Identify which cell holds the provided text, then report its (X, Y) central coordinate. 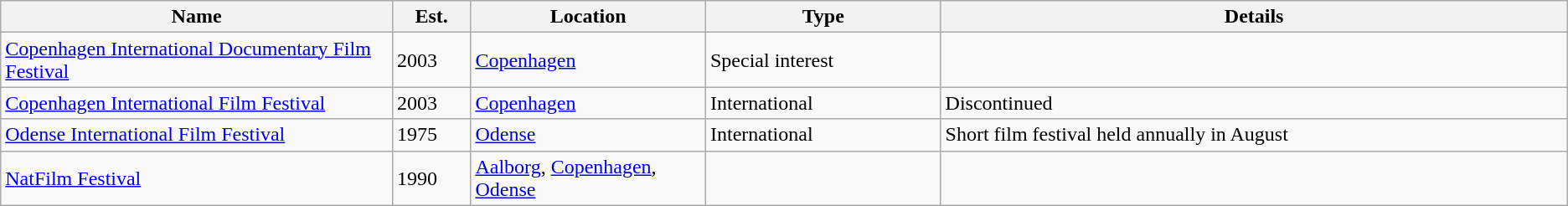
NatFilm Festival (197, 178)
Short film festival held annually in August (1254, 135)
Copenhagen International Film Festival (197, 103)
Location (588, 17)
Copenhagen International Documentary Film Festival (197, 60)
Details (1254, 17)
Est. (431, 17)
1990 (431, 178)
Discontinued (1254, 103)
Special interest (823, 60)
Odense International Film Festival (197, 135)
Name (197, 17)
Type (823, 17)
Odense (588, 135)
Aalborg, Copenhagen, Odense (588, 178)
1975 (431, 135)
